Search for the cell housing the specified text and yield its [x, y] center coordinate. 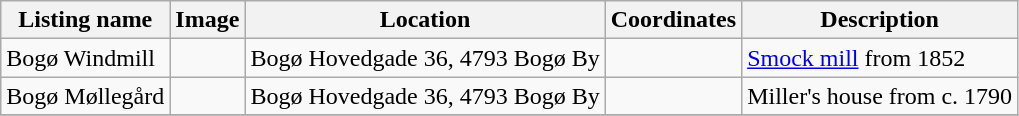
Image [208, 20]
Smock mill from 1852 [880, 58]
Description [880, 20]
Coordinates [673, 20]
Bogø Møllegård [86, 96]
Bogø Windmill [86, 58]
Listing name [86, 20]
Miller's house from c. 1790 [880, 96]
Location [425, 20]
